From the cell containing the given text, extract its center point as (x, y) coordinate. 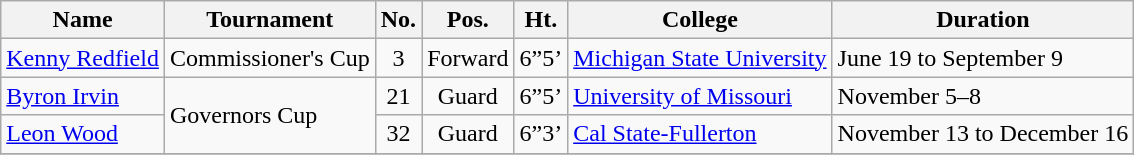
Byron Irvin (83, 96)
Michigan State University (700, 58)
32 (398, 134)
November 5–8 (983, 96)
Cal State-Fullerton (700, 134)
21 (398, 96)
November 13 to December 16 (983, 134)
No. (398, 20)
University of Missouri (700, 96)
Leon Wood (83, 134)
Name (83, 20)
Duration (983, 20)
Commissioner's Cup (270, 58)
6”3’ (541, 134)
Kenny Redfield (83, 58)
June 19 to September 9 (983, 58)
Pos. (468, 20)
Forward (468, 58)
3 (398, 58)
College (700, 20)
Tournament (270, 20)
Ht. (541, 20)
Governors Cup (270, 115)
